Scan for the cell matching the given text and deliver its (X, Y) coordinate at center. 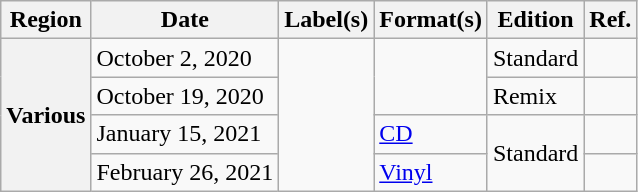
CD (431, 134)
Label(s) (326, 20)
Ref. (610, 20)
Region (46, 20)
Remix (535, 96)
Format(s) (431, 20)
February 26, 2021 (185, 172)
October 19, 2020 (185, 96)
Date (185, 20)
Vinyl (431, 172)
Edition (535, 20)
Various (46, 115)
October 2, 2020 (185, 58)
January 15, 2021 (185, 134)
